Return the [x, y] coordinate for the center point of the cell that contains the specified text.  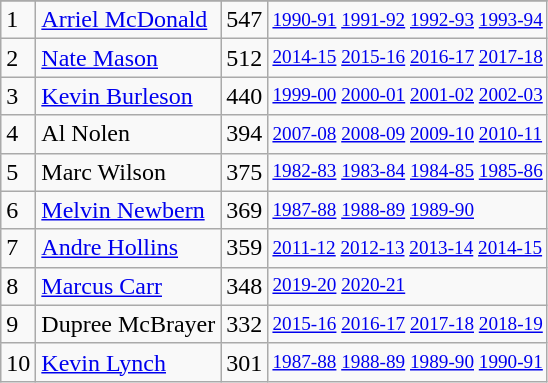
1999-00 2000-01 2001-02 2002-03 [408, 96]
9 [18, 324]
Al Nolen [128, 134]
3 [18, 96]
4 [18, 134]
1990-91 1991-92 1992-93 1993-94 [408, 20]
Marcus Carr [128, 286]
10 [18, 362]
440 [244, 96]
Arriel McDonald [128, 20]
394 [244, 134]
2014-15 2015-16 2016-17 2017-18 [408, 58]
Dupree McBrayer [128, 324]
2011-12 2012-13 2013-14 2014-15 [408, 248]
6 [18, 210]
512 [244, 58]
2007-08 2008-09 2009-10 2010-11 [408, 134]
Melvin Newbern [128, 210]
7 [18, 248]
547 [244, 20]
2 [18, 58]
369 [244, 210]
359 [244, 248]
301 [244, 362]
Marc Wilson [128, 172]
Kevin Burleson [128, 96]
375 [244, 172]
2015-16 2016-17 2017-18 2018-19 [408, 324]
348 [244, 286]
332 [244, 324]
1982-83 1983-84 1984-85 1985-86 [408, 172]
Nate Mason [128, 58]
2019-20 2020-21 [408, 286]
1987-88 1988-89 1989-90 [408, 210]
Kevin Lynch [128, 362]
Andre Hollins [128, 248]
8 [18, 286]
5 [18, 172]
1987-88 1988-89 1989-90 1990-91 [408, 362]
1 [18, 20]
